Return (x, y) of the center of cell containing provided text 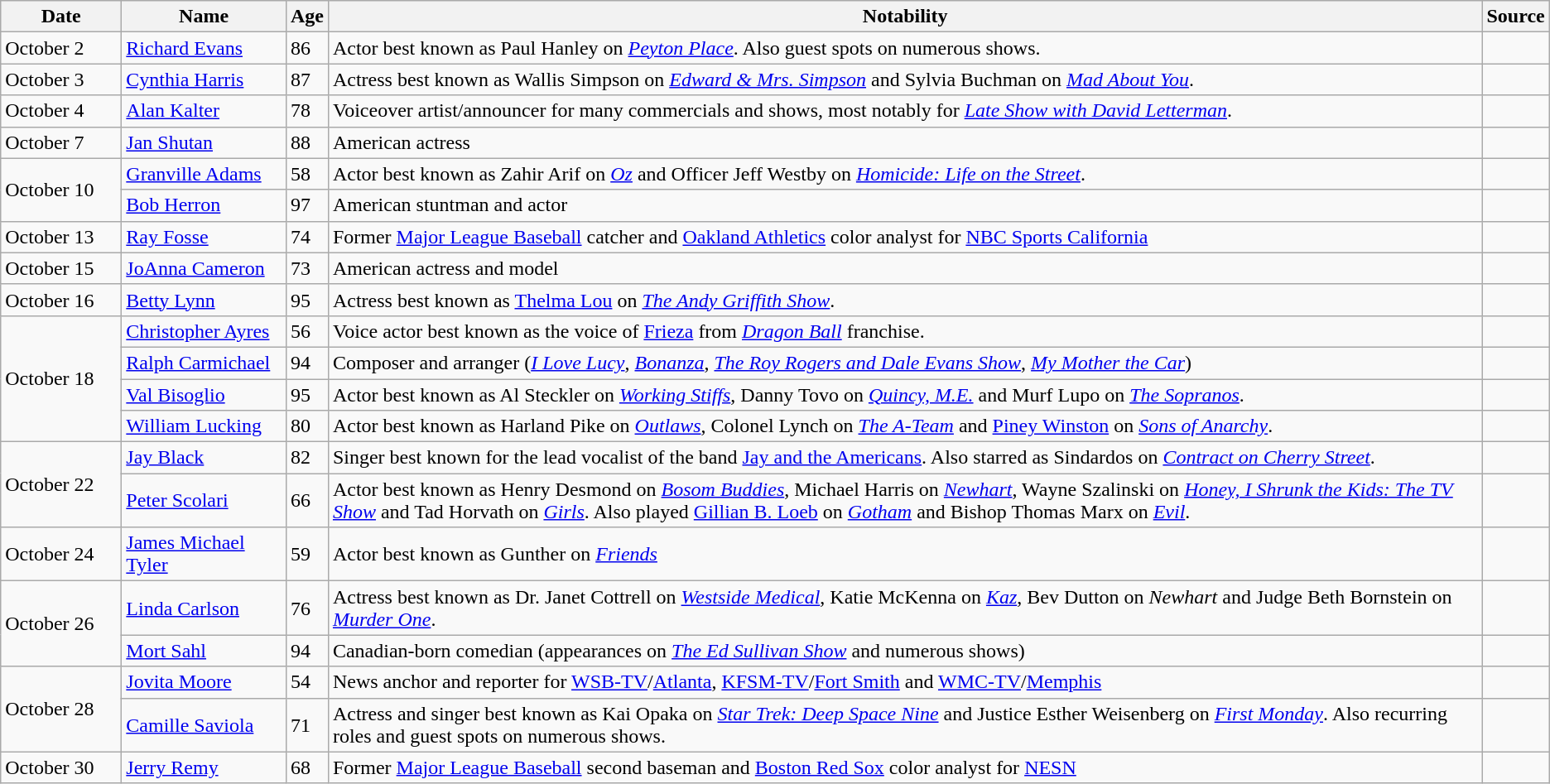
Actor best known as Harland Pike on Outlaws, Colonel Lynch on The A-Team and Piney Winston on Sons of Anarchy. (905, 426)
Ralph Carmichael (204, 363)
56 (306, 331)
73 (306, 268)
Betty Lynn (204, 300)
Alan Kalter (204, 111)
October 15 (61, 268)
October 7 (61, 142)
October 18 (61, 378)
78 (306, 111)
Cynthia Harris (204, 79)
88 (306, 142)
87 (306, 79)
Bob Herron (204, 205)
American actress and model (905, 268)
71 (306, 725)
Jay Black (204, 458)
Actress best known as Wallis Simpson on Edward & Mrs. Simpson and Sylvia Buchman on Mad About You. (905, 79)
October 26 (61, 624)
Voiceover artist/announcer for many commercials and shows, most notably for Late Show with David Letterman. (905, 111)
Notability (905, 17)
October 30 (61, 767)
Mort Sahl (204, 651)
Peter Scolari (204, 500)
October 16 (61, 300)
Name (204, 17)
James Michael Tyler (204, 555)
October 10 (61, 190)
Former Major League Baseball catcher and Oakland Athletics color analyst for NBC Sports California (905, 237)
Actress best known as Dr. Janet Cottrell on Westside Medical, Katie McKenna on Kaz, Bev Dutton on Newhart and Judge Beth Bornstein on Murder One. (905, 608)
Granville Adams (204, 174)
Actor best known as Zahir Arif on Oz and Officer Jeff Westby on Homicide: Life on the Street. (905, 174)
William Lucking (204, 426)
82 (306, 458)
86 (306, 48)
Actor best known as Paul Hanley on Peyton Place. Also guest spots on numerous shows. (905, 48)
Singer best known for the lead vocalist of the band Jay and the Americans. Also starred as Sindardos on Contract on Cherry Street. (905, 458)
Canadian-born comedian (appearances on The Ed Sullivan Show and numerous shows) (905, 651)
Richard Evans (204, 48)
97 (306, 205)
66 (306, 500)
Voice actor best known as the voice of Frieza from Dragon Ball franchise. (905, 331)
October 24 (61, 555)
68 (306, 767)
Actor best known as Al Steckler on Working Stiffs, Danny Tovo on Quincy, M.E. and Murf Lupo on The Sopranos. (905, 395)
News anchor and reporter for WSB-TV/Atlanta, KFSM-TV/Fort Smith and WMC-TV/Memphis (905, 682)
Date (61, 17)
Age (306, 17)
Actor best known as Gunther on Friends (905, 555)
October 3 (61, 79)
JoAnna Cameron (204, 268)
October 4 (61, 111)
Camille Saviola (204, 725)
October 2 (61, 48)
October 28 (61, 709)
Jerry Remy (204, 767)
Linda Carlson (204, 608)
Former Major League Baseball second baseman and Boston Red Sox color analyst for NESN (905, 767)
76 (306, 608)
Actress best known as Thelma Lou on The Andy Griffith Show. (905, 300)
Source (1515, 17)
American stuntman and actor (905, 205)
October 13 (61, 237)
Composer and arranger (I Love Lucy, Bonanza, The Roy Rogers and Dale Evans Show, My Mother the Car) (905, 363)
54 (306, 682)
October 22 (61, 485)
59 (306, 555)
Jovita Moore (204, 682)
Jan Shutan (204, 142)
80 (306, 426)
Ray Fosse (204, 237)
American actress (905, 142)
Val Bisoglio (204, 395)
Christopher Ayres (204, 331)
58 (306, 174)
74 (306, 237)
